Identify which cell holds the provided text, then report its [X, Y] central coordinate. 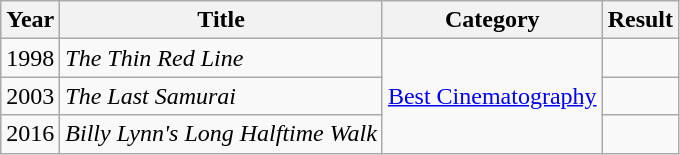
Best Cinematography [492, 96]
2016 [30, 134]
The Last Samurai [222, 96]
Title [222, 20]
2003 [30, 96]
Billy Lynn's Long Halftime Walk [222, 134]
Category [492, 20]
Year [30, 20]
Result [640, 20]
The Thin Red Line [222, 58]
1998 [30, 58]
